Return [x, y] of the center of cell containing provided text 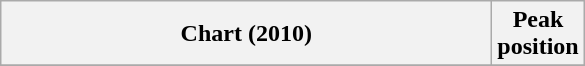
Chart (2010) [246, 34]
Peakposition [538, 34]
